Pinpoint the cell where the given text exists, returning its (x, y) midpoint coordinate. 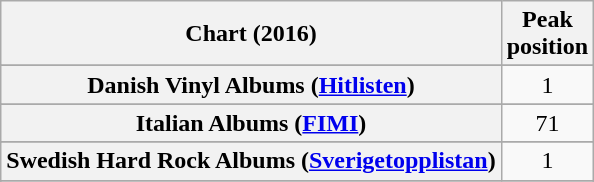
Danish Vinyl Albums (Hitlisten) (251, 85)
71 (547, 123)
Swedish Hard Rock Albums (Sverigetopplistan) (251, 161)
Chart (2016) (251, 34)
Italian Albums (FIMI) (251, 123)
Peak position (547, 34)
